Pinpoint the cell where the given text exists, returning its [X, Y] midpoint coordinate. 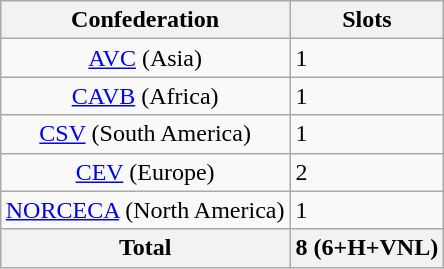
CAVB (Africa) [145, 96]
Slots [367, 20]
2 [367, 172]
NORCECA (North America) [145, 210]
Confederation [145, 20]
CSV (South America) [145, 134]
AVC (Asia) [145, 58]
8 (6+H+VNL) [367, 248]
Total [145, 248]
CEV (Europe) [145, 172]
